For the text-containing cell, return its midpoint in (x, y) coordinate format. 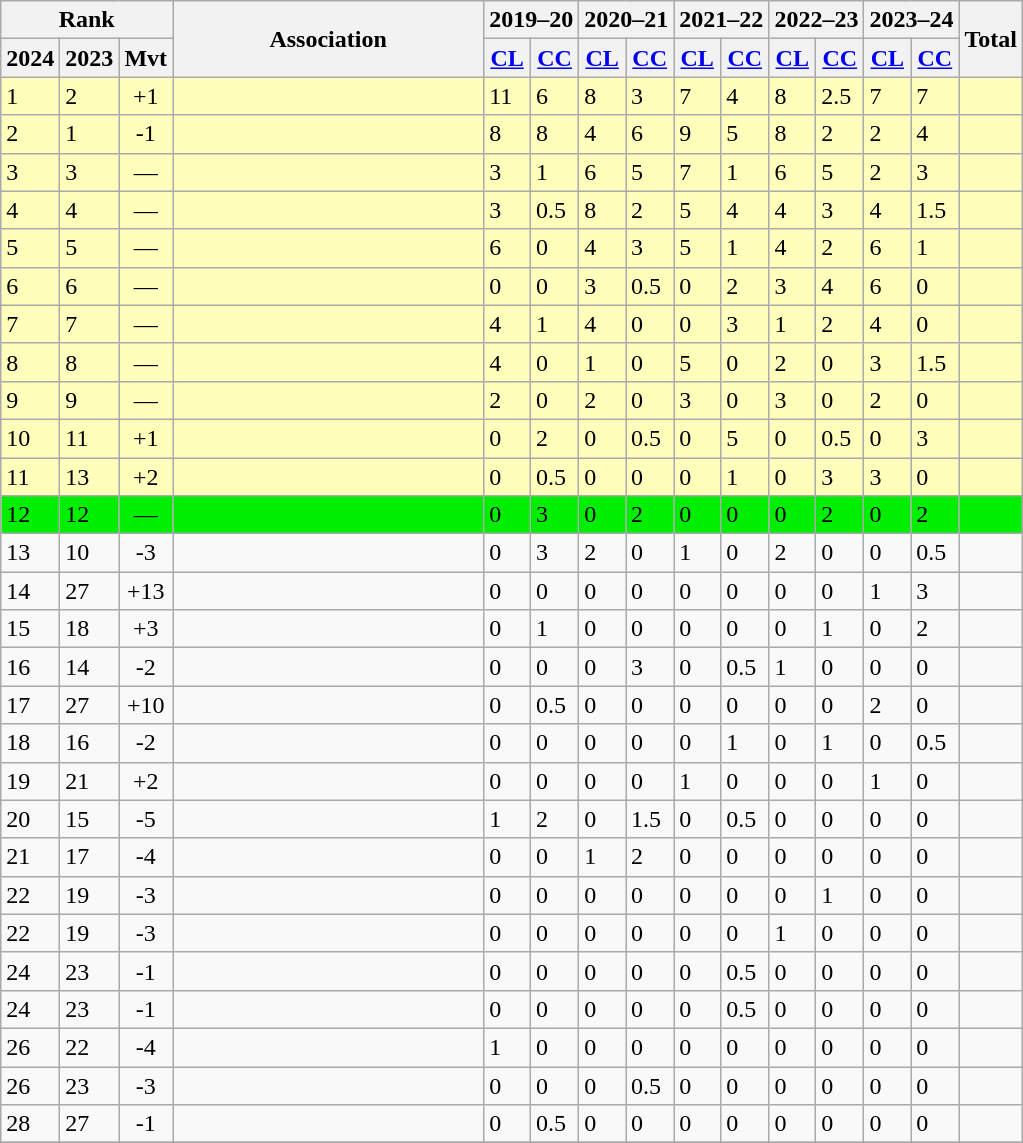
2023 (90, 58)
Total (991, 39)
Association (328, 39)
2019–20 (532, 20)
2023–24 (912, 20)
2020–21 (626, 20)
28 (30, 1124)
2.5 (840, 96)
+10 (146, 705)
+3 (146, 629)
Rank (87, 20)
-5 (146, 819)
2022–23 (816, 20)
2021–22 (722, 20)
2024 (30, 58)
Mvt (146, 58)
+13 (146, 591)
20 (30, 819)
